Locate the cell with the specified text and output its (X, Y) center coordinate. 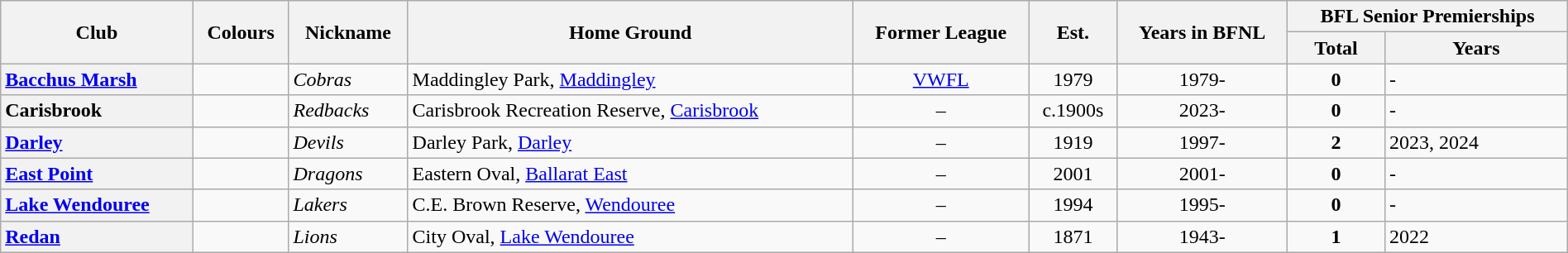
1994 (1073, 205)
Colours (241, 32)
BFL Senior Premierships (1427, 17)
Nickname (348, 32)
Years (1475, 48)
Carisbrook Recreation Reserve, Carisbrook (630, 111)
VWFL (941, 79)
Est. (1073, 32)
Home Ground (630, 32)
Redbacks (348, 111)
1943- (1202, 236)
2023- (1202, 111)
Maddingley Park, Maddingley (630, 79)
Dragons (348, 174)
2001 (1073, 174)
Bacchus Marsh (97, 79)
2023, 2024 (1475, 142)
Redan (97, 236)
Total (1336, 48)
1871 (1073, 236)
Cobras (348, 79)
1997- (1202, 142)
Devils (348, 142)
City Oval, Lake Wendouree (630, 236)
East Point (97, 174)
Lions (348, 236)
c.1900s (1073, 111)
Eastern Oval, Ballarat East (630, 174)
Darley (97, 142)
Lake Wendouree (97, 205)
Club (97, 32)
1919 (1073, 142)
C.E. Brown Reserve, Wendouree (630, 205)
Darley Park, Darley (630, 142)
Carisbrook (97, 111)
1995- (1202, 205)
Lakers (348, 205)
Years in BFNL (1202, 32)
2 (1336, 142)
1979 (1073, 79)
2022 (1475, 236)
1979- (1202, 79)
2001- (1202, 174)
Former League (941, 32)
1 (1336, 236)
